Output the (X, Y) coordinate of the center of the cell containing the given text.  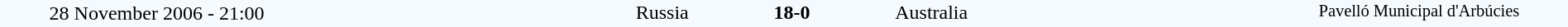
28 November 2006 - 21:00 (157, 13)
Russia (501, 12)
Pavelló Municipal d'Arbúcies (1419, 13)
18-0 (791, 12)
Australia (1082, 12)
